Scan for the cell matching the given text and deliver its (x, y) coordinate at center. 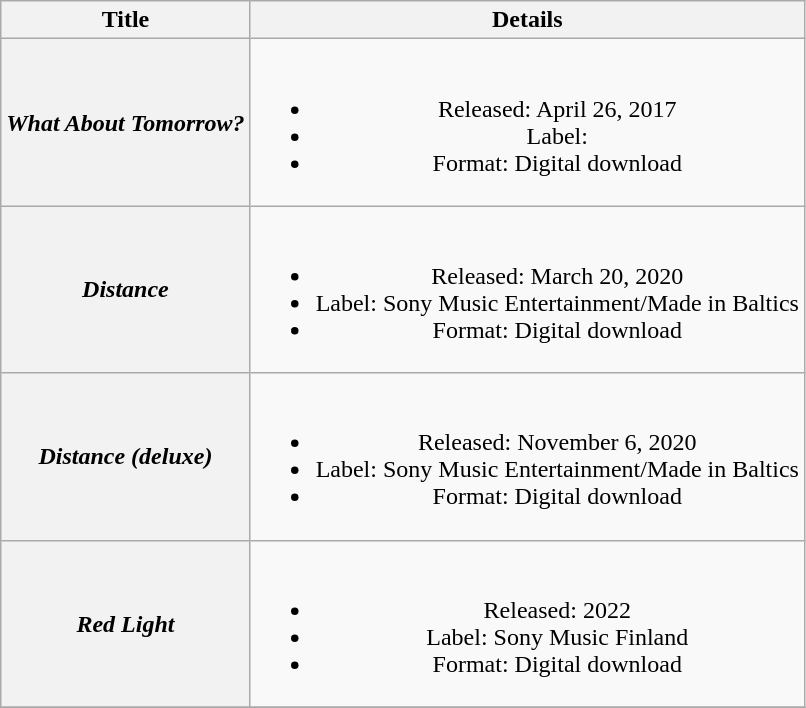
What About Tomorrow? (126, 122)
Released: April 26, 2017Label:Format: Digital download (527, 122)
Red Light (126, 624)
Distance (126, 290)
Released: November 6, 2020Label: Sony Music Entertainment/Made in BalticsFormat: Digital download (527, 456)
Title (126, 20)
Released: 2022Label: Sony Music FinlandFormat: Digital download (527, 624)
Released: March 20, 2020Label: Sony Music Entertainment/Made in BalticsFormat: Digital download (527, 290)
Distance (deluxe) (126, 456)
Details (527, 20)
